Scan for the cell matching the given text and deliver its [X, Y] coordinate at center. 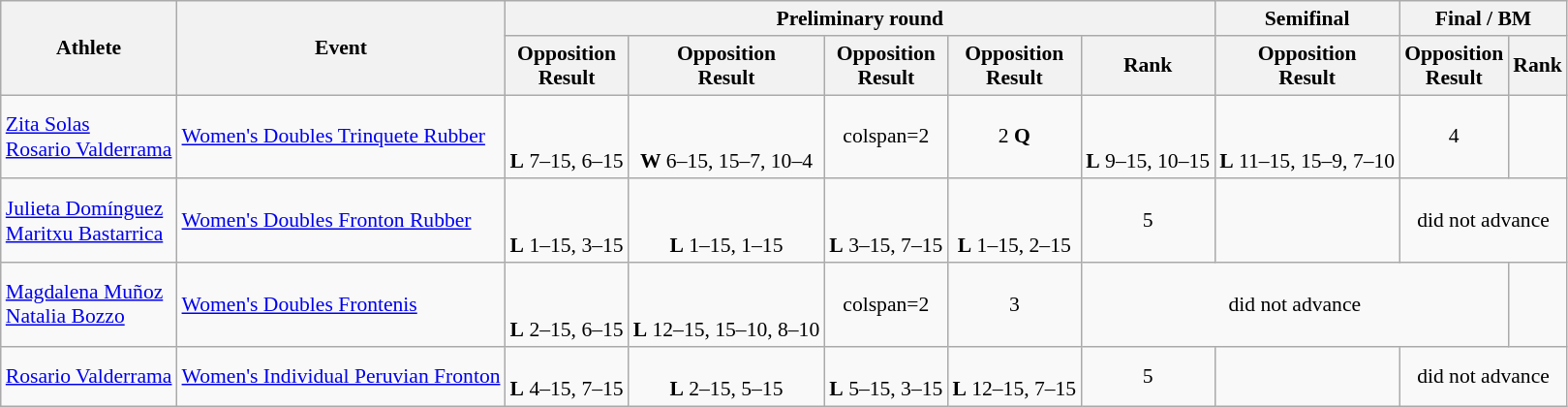
Athlete [89, 48]
Event [341, 48]
Julieta DomínguezMaritxu Bastarrica [89, 221]
L 2–15, 5–15 [726, 376]
L 1–15, 3–15 [568, 221]
L 7–15, 6–15 [568, 138]
Preliminary round [860, 18]
L 1–15, 1–15 [726, 221]
L 4–15, 7–15 [568, 376]
L 3–15, 7–15 [885, 221]
L 1–15, 2–15 [1014, 221]
Women's Doubles Trinquete Rubber [341, 138]
W 6–15, 15–7, 10–4 [726, 138]
L 5–15, 3–15 [885, 376]
Magdalena MuñozNatalia Bozzo [89, 304]
Final / BM [1484, 18]
2 Q [1014, 138]
Women's Individual Peruvian Fronton [341, 376]
Semifinal [1307, 18]
Women's Doubles Fronton Rubber [341, 221]
3 [1014, 304]
4 [1454, 138]
Rosario Valderrama [89, 376]
L 11–15, 15–9, 7–10 [1307, 138]
Zita SolasRosario Valderrama [89, 138]
Women's Doubles Frontenis [341, 304]
L 12–15, 15–10, 8–10 [726, 304]
L 9–15, 10–15 [1148, 138]
L 2–15, 6–15 [568, 304]
L 12–15, 7–15 [1014, 376]
